Return the [X, Y] coordinate for the center point of the cell that contains the specified text.  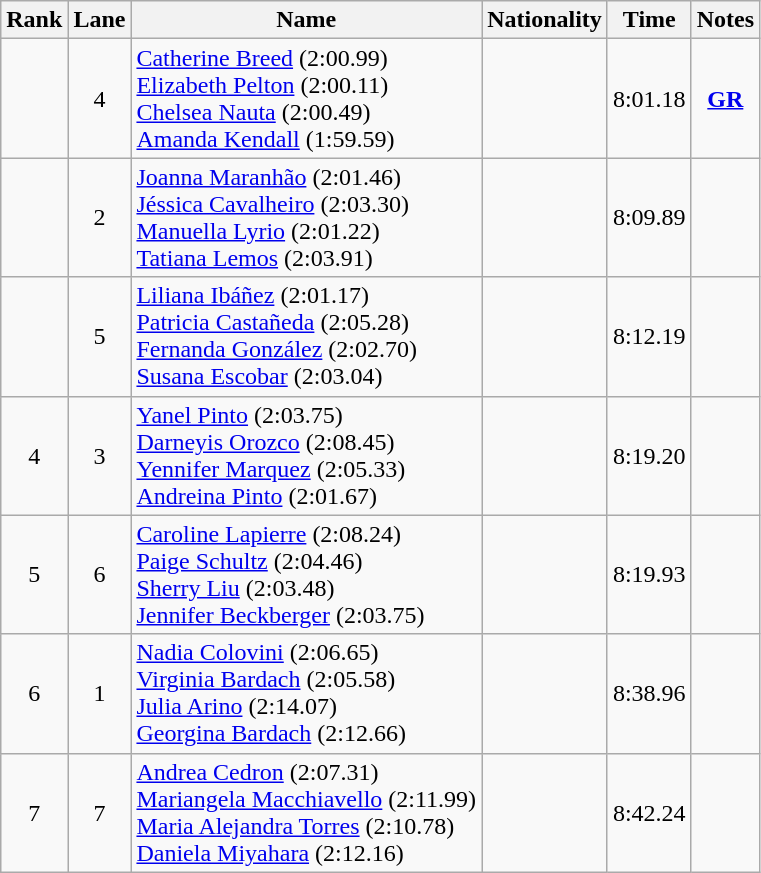
2 [100, 218]
8:19.93 [649, 574]
Lane [100, 20]
3 [100, 456]
Joanna Maranhão (2:01.46)Jéssica Cavalheiro (2:03.30)Manuella Lyrio (2:01.22)Tatiana Lemos (2:03.91) [306, 218]
Liliana Ibáñez (2:01.17)Patricia Castañeda (2:05.28)Fernanda González (2:02.70)Susana Escobar (2:03.04) [306, 336]
Name [306, 20]
Time [649, 20]
Catherine Breed (2:00.99)Elizabeth Pelton (2:00.11)Chelsea Nauta (2:00.49)Amanda Kendall (1:59.59) [306, 98]
Rank [34, 20]
Nationality [545, 20]
8:09.89 [649, 218]
GR [725, 98]
8:38.96 [649, 694]
8:42.24 [649, 812]
8:12.19 [649, 336]
Andrea Cedron (2:07.31)Mariangela Macchiavello (2:11.99)Maria Alejandra Torres (2:10.78)Daniela Miyahara (2:12.16) [306, 812]
Notes [725, 20]
8:19.20 [649, 456]
8:01.18 [649, 98]
Caroline Lapierre (2:08.24)Paige Schultz (2:04.46)Sherry Liu (2:03.48)Jennifer Beckberger (2:03.75) [306, 574]
Yanel Pinto (2:03.75)Darneyis Orozco (2:08.45)Yennifer Marquez (2:05.33)Andreina Pinto (2:01.67) [306, 456]
1 [100, 694]
Nadia Colovini (2:06.65)Virginia Bardach (2:05.58)Julia Arino (2:14.07)Georgina Bardach (2:12.66) [306, 694]
